Search for the cell housing the specified text and yield its [X, Y] center coordinate. 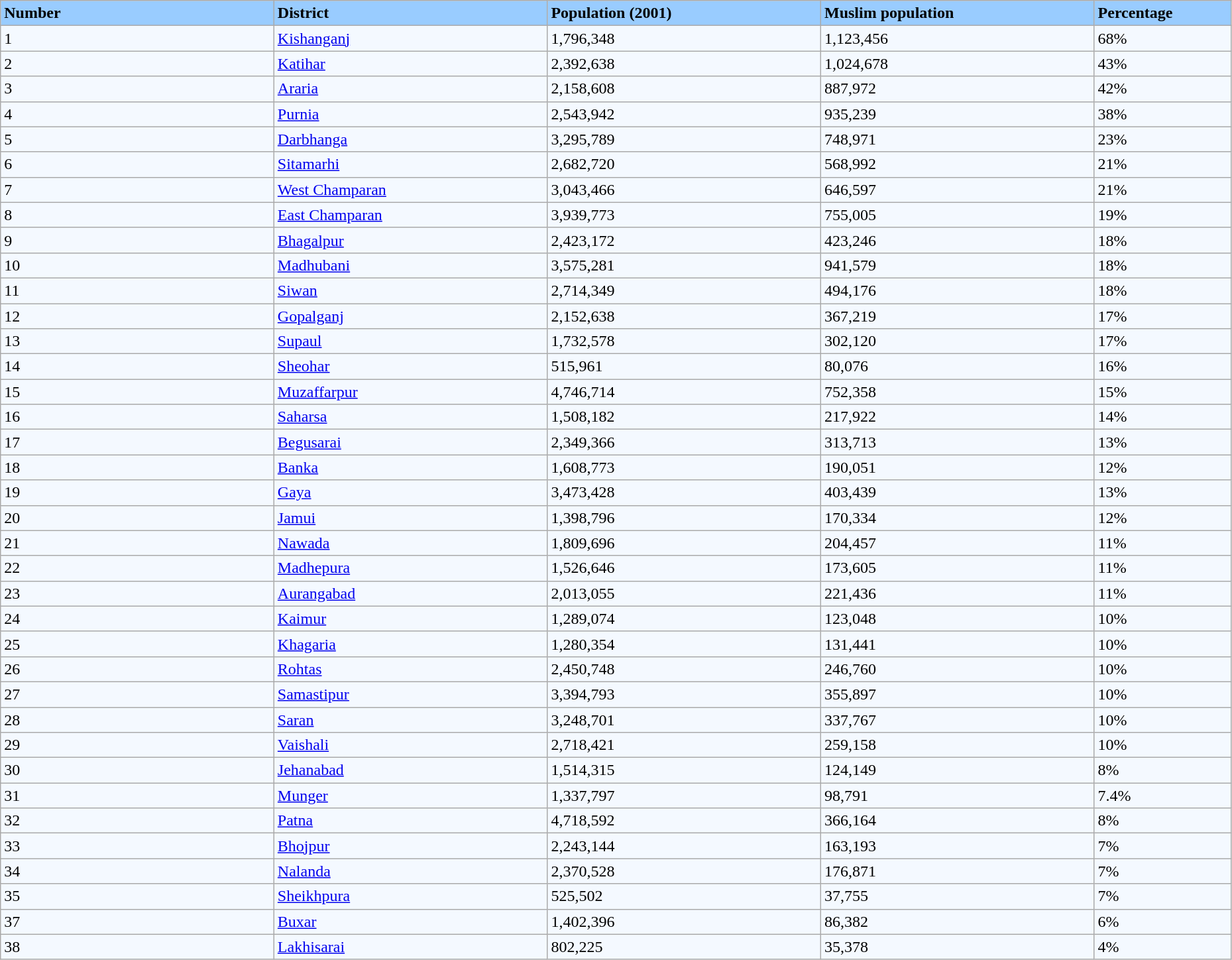
Saran [411, 719]
Rohtas [411, 669]
7.4% [1162, 796]
29 [138, 745]
Buxar [411, 922]
30 [138, 770]
Begusarai [411, 442]
4,746,714 [684, 392]
28 [138, 719]
3 [138, 89]
190,051 [957, 467]
1,508,182 [684, 417]
935,239 [957, 114]
3,939,773 [684, 215]
4,718,592 [684, 821]
District [411, 13]
35 [138, 896]
14 [138, 367]
16 [138, 417]
15 [138, 392]
35,378 [957, 947]
124,149 [957, 770]
515,961 [684, 367]
2,543,942 [684, 114]
26 [138, 669]
1 [138, 38]
1,398,796 [684, 518]
22 [138, 568]
23 [138, 593]
38% [1162, 114]
887,972 [957, 89]
19 [138, 493]
42% [1162, 89]
12 [138, 316]
2,013,055 [684, 593]
Saharsa [411, 417]
Muslim population [957, 13]
1,337,797 [684, 796]
1,732,578 [684, 341]
Jehanabad [411, 770]
11 [138, 290]
16% [1162, 367]
2,349,366 [684, 442]
Nawada [411, 543]
Madhepura [411, 568]
7 [138, 190]
15% [1162, 392]
1,289,074 [684, 619]
18 [138, 467]
Supaul [411, 341]
20 [138, 518]
21 [138, 543]
98,791 [957, 796]
6% [1162, 922]
3,295,789 [684, 139]
Siwan [411, 290]
494,176 [957, 290]
123,048 [957, 619]
313,713 [957, 442]
221,436 [957, 593]
Darbhanga [411, 139]
Aurangabad [411, 593]
Number [138, 13]
170,334 [957, 518]
24 [138, 619]
3,473,428 [684, 493]
6 [138, 164]
4% [1162, 947]
Kishanganj [411, 38]
246,760 [957, 669]
568,992 [957, 164]
East Champaran [411, 215]
355,897 [957, 694]
337,767 [957, 719]
86,382 [957, 922]
Samastipur [411, 694]
2,152,638 [684, 316]
23% [1162, 139]
Katihar [411, 64]
217,922 [957, 417]
2,714,349 [684, 290]
2,682,720 [684, 164]
Patna [411, 821]
19% [1162, 215]
Munger [411, 796]
14% [1162, 417]
176,871 [957, 871]
204,457 [957, 543]
403,439 [957, 493]
2,158,608 [684, 89]
525,502 [684, 896]
2,450,748 [684, 669]
33 [138, 846]
1,280,354 [684, 644]
2,370,528 [684, 871]
2,718,421 [684, 745]
68% [1162, 38]
Araria [411, 89]
423,246 [957, 240]
25 [138, 644]
10 [138, 265]
Lakhisarai [411, 947]
31 [138, 796]
37 [138, 922]
Banka [411, 467]
2,392,638 [684, 64]
1,123,456 [957, 38]
38 [138, 947]
3,394,793 [684, 694]
1,809,696 [684, 543]
Population (2001) [684, 13]
Muzaffarpur [411, 392]
34 [138, 871]
Purnia [411, 114]
Madhubani [411, 265]
8 [138, 215]
Sheohar [411, 367]
Sheikhpura [411, 896]
Bhagalpur [411, 240]
941,579 [957, 265]
9 [138, 240]
Khagaria [411, 644]
Bhojpur [411, 846]
West Champaran [411, 190]
43% [1162, 64]
37,755 [957, 896]
755,005 [957, 215]
Gopalganj [411, 316]
163,193 [957, 846]
3,043,466 [684, 190]
Jamui [411, 518]
2 [138, 64]
3,248,701 [684, 719]
173,605 [957, 568]
5 [138, 139]
27 [138, 694]
13 [138, 341]
Vaishali [411, 745]
367,219 [957, 316]
2,243,144 [684, 846]
1,402,396 [684, 922]
Kaimur [411, 619]
2,423,172 [684, 240]
748,971 [957, 139]
1,796,348 [684, 38]
366,164 [957, 821]
1,526,646 [684, 568]
259,158 [957, 745]
32 [138, 821]
Gaya [411, 493]
80,076 [957, 367]
Sitamarhi [411, 164]
17 [138, 442]
646,597 [957, 190]
Percentage [1162, 13]
131,441 [957, 644]
1,024,678 [957, 64]
4 [138, 114]
302,120 [957, 341]
1,514,315 [684, 770]
1,608,773 [684, 467]
752,358 [957, 392]
802,225 [684, 947]
3,575,281 [684, 265]
Nalanda [411, 871]
